Pinpoint the cell where the given text exists, returning its [x, y] midpoint coordinate. 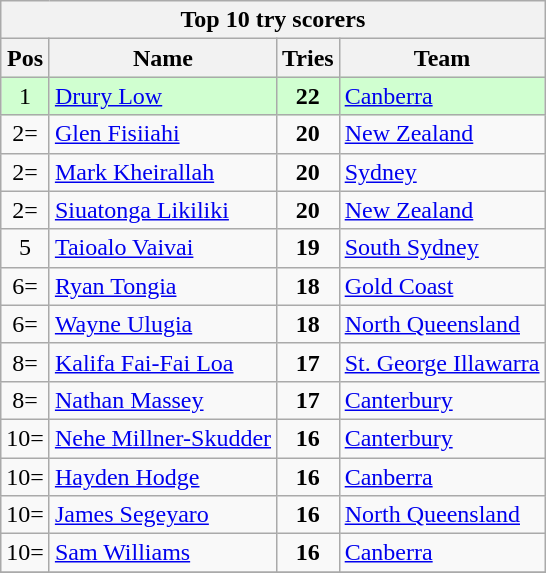
James Segeyaro [162, 515]
Name [162, 58]
South Sydney [442, 248]
Sam Williams [162, 553]
Glen Fisiiahi [162, 134]
Mark Kheirallah [162, 172]
1 [26, 96]
Gold Coast [442, 286]
Siuatonga Likiliki [162, 210]
Sydney [442, 172]
Hayden Hodge [162, 477]
Wayne Ulugia [162, 324]
Nehe Millner-Skudder [162, 438]
22 [308, 96]
Ryan Tongia [162, 286]
Kalifa Fai-Fai Loa [162, 362]
19 [308, 248]
St. George Illawarra [442, 362]
Drury Low [162, 96]
Top 10 try scorers [273, 20]
Taioalo Vaivai [162, 248]
Tries [308, 58]
5 [26, 248]
Team [442, 58]
Nathan Massey [162, 400]
Pos [26, 58]
